Locate the cell with the specified text and output its (x, y) center coordinate. 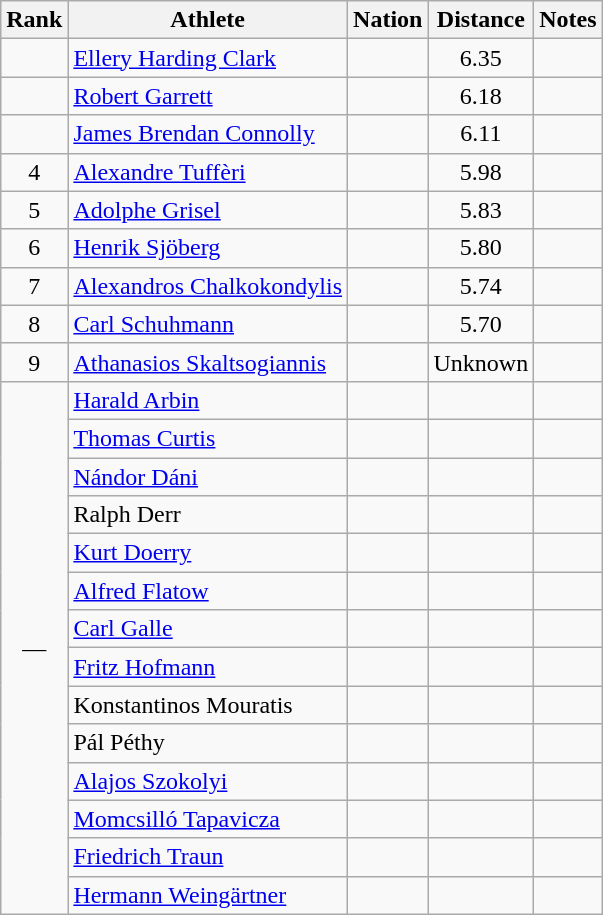
5.83 (481, 210)
Konstantinos Mouratis (208, 705)
Distance (481, 20)
Hermann Weingärtner (208, 895)
— (34, 648)
Ralph Derr (208, 515)
Athlete (208, 20)
Thomas Curtis (208, 438)
Alfred Flatow (208, 591)
Harald Arbin (208, 400)
5.98 (481, 172)
Unknown (481, 362)
6.18 (481, 96)
6 (34, 248)
Rank (34, 20)
4 (34, 172)
6.35 (481, 58)
Alexandre Tuffèri (208, 172)
Henrik Sjöberg (208, 248)
5 (34, 210)
6.11 (481, 134)
Ellery Harding Clark (208, 58)
Robert Garrett (208, 96)
James Brendan Connolly (208, 134)
Adolphe Grisel (208, 210)
Alajos Szokolyi (208, 781)
Pál Péthy (208, 743)
5.74 (481, 286)
7 (34, 286)
Fritz Hofmann (208, 667)
Friedrich Traun (208, 857)
Athanasios Skaltsogiannis (208, 362)
Nation (388, 20)
Carl Galle (208, 629)
Carl Schuhmann (208, 324)
Nándor Dáni (208, 477)
9 (34, 362)
5.70 (481, 324)
Notes (568, 20)
Kurt Doerry (208, 553)
5.80 (481, 248)
Alexandros Chalkokondylis (208, 286)
Momcsilló Tapavicza (208, 819)
8 (34, 324)
